Pinpoint the cell where the given text exists, returning its (x, y) midpoint coordinate. 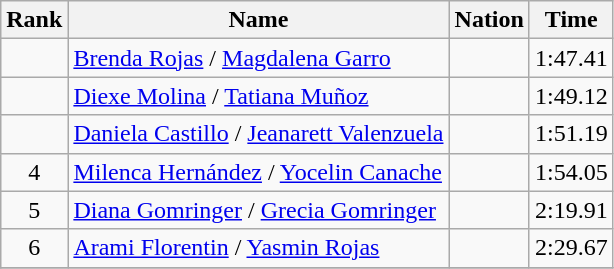
Nation (489, 20)
6 (34, 248)
5 (34, 210)
Milenca Hernández / Yocelin Canache (258, 172)
Diexe Molina / Tatiana Muñoz (258, 96)
1:49.12 (571, 96)
Brenda Rojas / Magdalena Garro (258, 58)
Name (258, 20)
Arami Florentin / Yasmin Rojas (258, 248)
1:54.05 (571, 172)
1:47.41 (571, 58)
2:19.91 (571, 210)
2:29.67 (571, 248)
Daniela Castillo / Jeanarett Valenzuela (258, 134)
Rank (34, 20)
4 (34, 172)
Time (571, 20)
1:51.19 (571, 134)
Diana Gomringer / Grecia Gomringer (258, 210)
